From the cell containing the given text, extract its center point as [x, y] coordinate. 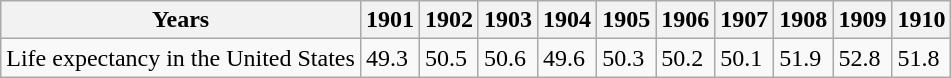
Life expectancy in the United States [181, 58]
1904 [568, 20]
1908 [804, 20]
1909 [862, 20]
1903 [508, 20]
1905 [626, 20]
1901 [390, 20]
1906 [686, 20]
50.5 [448, 58]
1907 [744, 20]
49.3 [390, 58]
51.9 [804, 58]
52.8 [862, 58]
50.1 [744, 58]
50.2 [686, 58]
1902 [448, 20]
Years [181, 20]
50.3 [626, 58]
49.6 [568, 58]
51.8 [922, 58]
50.6 [508, 58]
1910 [922, 20]
